Extract the [X, Y] coordinate from the center of the cell holding the provided text.  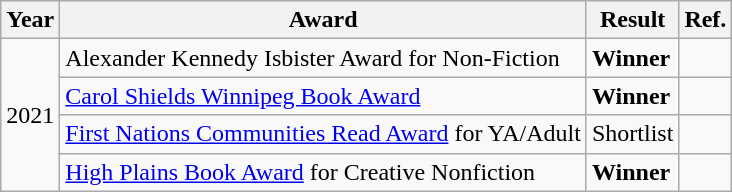
Carol Shields Winnipeg Book Award [324, 96]
Alexander Kennedy Isbister Award for Non-Fiction [324, 58]
First Nations Communities Read Award for YA/Adult [324, 134]
Ref. [706, 20]
Year [30, 20]
Award [324, 20]
2021 [30, 115]
High Plains Book Award for Creative Nonfiction [324, 172]
Shortlist [632, 134]
Result [632, 20]
